For the text-containing cell, return its midpoint in (x, y) coordinate format. 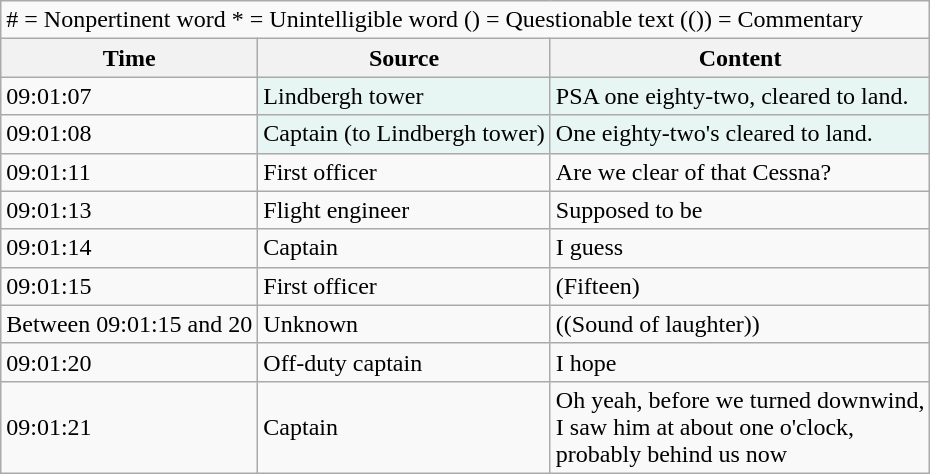
Supposed to be (740, 210)
((Sound of laughter)) (740, 324)
09:01:07 (130, 96)
One eighty-two's cleared to land. (740, 134)
Source (404, 58)
Flight engineer (404, 210)
Time (130, 58)
09:01:15 (130, 286)
Are we clear of that Cessna? (740, 172)
09:01:11 (130, 172)
09:01:13 (130, 210)
09:01:14 (130, 248)
09:01:21 (130, 427)
09:01:08 (130, 134)
Off-duty captain (404, 362)
Oh yeah, before we turned downwind, I saw him at about one o'clock, probably behind us now (740, 427)
(Fifteen) (740, 286)
PSA one eighty-two, cleared to land. (740, 96)
09:01:20 (130, 362)
Between 09:01:15 and 20 (130, 324)
I guess (740, 248)
# = Nonpertinent word * = Unintelligible word () = Questionable text (()) = Commentary (466, 20)
Lindbergh tower (404, 96)
Captain (to Lindbergh tower) (404, 134)
Unknown (404, 324)
I hope (740, 362)
Content (740, 58)
